Locate the cell with the specified text and output its (x, y) center coordinate. 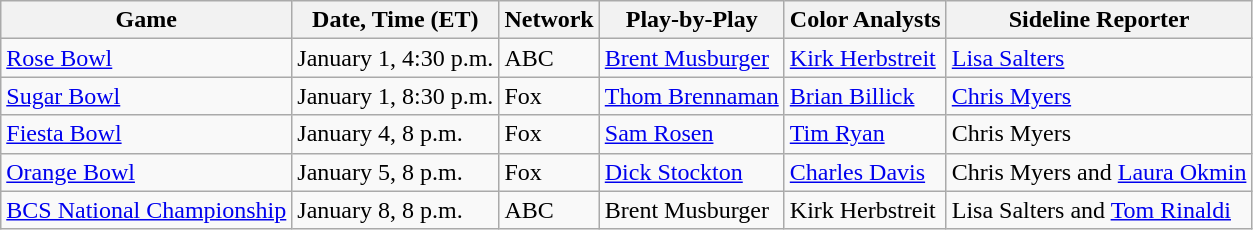
Orange Bowl (146, 172)
Brian Billick (865, 96)
January 1, 8:30 p.m. (396, 96)
Game (146, 20)
Thom Brennaman (692, 96)
Network (549, 20)
Lisa Salters (1099, 58)
Chris Myers and Laura Okmin (1099, 172)
Play-by-Play (692, 20)
Rose Bowl (146, 58)
Color Analysts (865, 20)
Dick Stockton (692, 172)
Sugar Bowl (146, 96)
Sideline Reporter (1099, 20)
January 1, 4:30 p.m. (396, 58)
Date, Time (ET) (396, 20)
Charles Davis (865, 172)
Lisa Salters and Tom Rinaldi (1099, 210)
January 8, 8 p.m. (396, 210)
Fiesta Bowl (146, 134)
January 5, 8 p.m. (396, 172)
January 4, 8 p.m. (396, 134)
BCS National Championship (146, 210)
Sam Rosen (692, 134)
Tim Ryan (865, 134)
